From the cell containing the given text, extract its center point as [X, Y] coordinate. 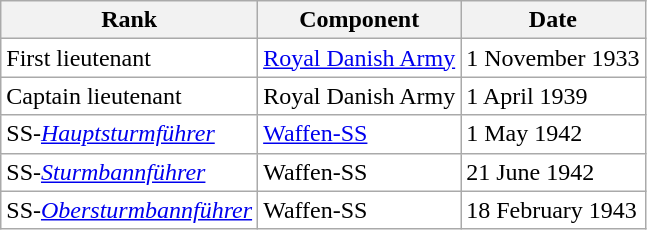
SS-Obersturmbannführer [130, 210]
1 May 1942 [553, 134]
Captain lieutenant [130, 96]
1 April 1939 [553, 96]
21 June 1942 [553, 172]
18 February 1943 [553, 210]
Rank [130, 20]
First lieutenant [130, 58]
Date [553, 20]
1 November 1933 [553, 58]
SS-Sturmbannführer [130, 172]
SS-Hauptsturmführer [130, 134]
Component [360, 20]
